Locate the cell with the specified text and output its (X, Y) center coordinate. 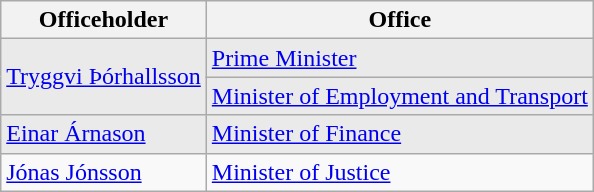
Minister of Finance (400, 134)
Tryggvi Þórhallsson (104, 77)
Office (400, 20)
Officeholder (104, 20)
Minister of Employment and Transport (400, 96)
Einar Árnason (104, 134)
Jónas Jónsson (104, 172)
Minister of Justice (400, 172)
Prime Minister (400, 58)
